Pinpoint the cell where the given text exists, returning its [X, Y] midpoint coordinate. 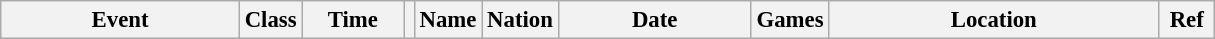
Nation [520, 20]
Games [790, 20]
Location [994, 20]
Time [353, 20]
Name [448, 20]
Date [654, 20]
Ref [1187, 20]
Event [120, 20]
Class [270, 20]
